Find where the given text appears and provide that cell's center as (X, Y) coordinate. 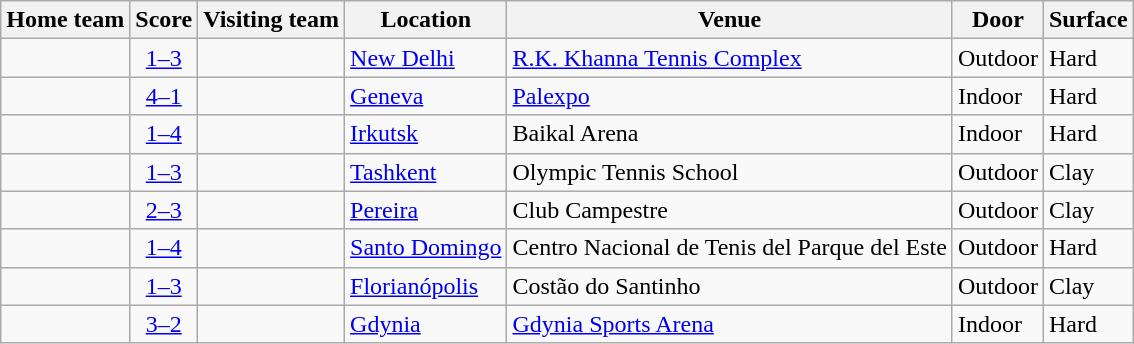
Geneva (426, 96)
New Delhi (426, 58)
Visiting team (272, 20)
Location (426, 20)
Club Campestre (730, 210)
Centro Nacional de Tenis del Parque del Este (730, 248)
Olympic Tennis School (730, 172)
Venue (730, 20)
Palexpo (730, 96)
Santo Domingo (426, 248)
Surface (1088, 20)
2–3 (164, 210)
3–2 (164, 324)
Irkutsk (426, 134)
R.K. Khanna Tennis Complex (730, 58)
Door (998, 20)
Gdynia (426, 324)
Pereira (426, 210)
Gdynia Sports Arena (730, 324)
Baikal Arena (730, 134)
Tashkent (426, 172)
Florianópolis (426, 286)
Score (164, 20)
4–1 (164, 96)
Costão do Santinho (730, 286)
Home team (66, 20)
